Output the [X, Y] coordinate of the center of the cell containing the given text.  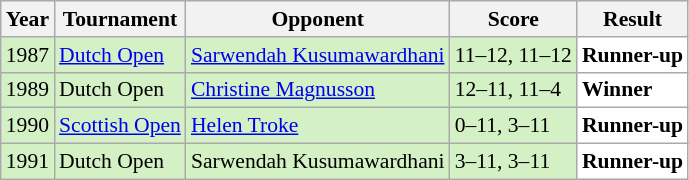
3–11, 3–11 [514, 162]
Score [514, 19]
Year [28, 19]
Tournament [120, 19]
Helen Troke [318, 126]
1987 [28, 55]
Christine Magnusson [318, 90]
0–11, 3–11 [514, 126]
1989 [28, 90]
Result [632, 19]
Scottish Open [120, 126]
1991 [28, 162]
1990 [28, 126]
Winner [632, 90]
11–12, 11–12 [514, 55]
Opponent [318, 19]
12–11, 11–4 [514, 90]
